For the text-containing cell, return its midpoint in [X, Y] coordinate format. 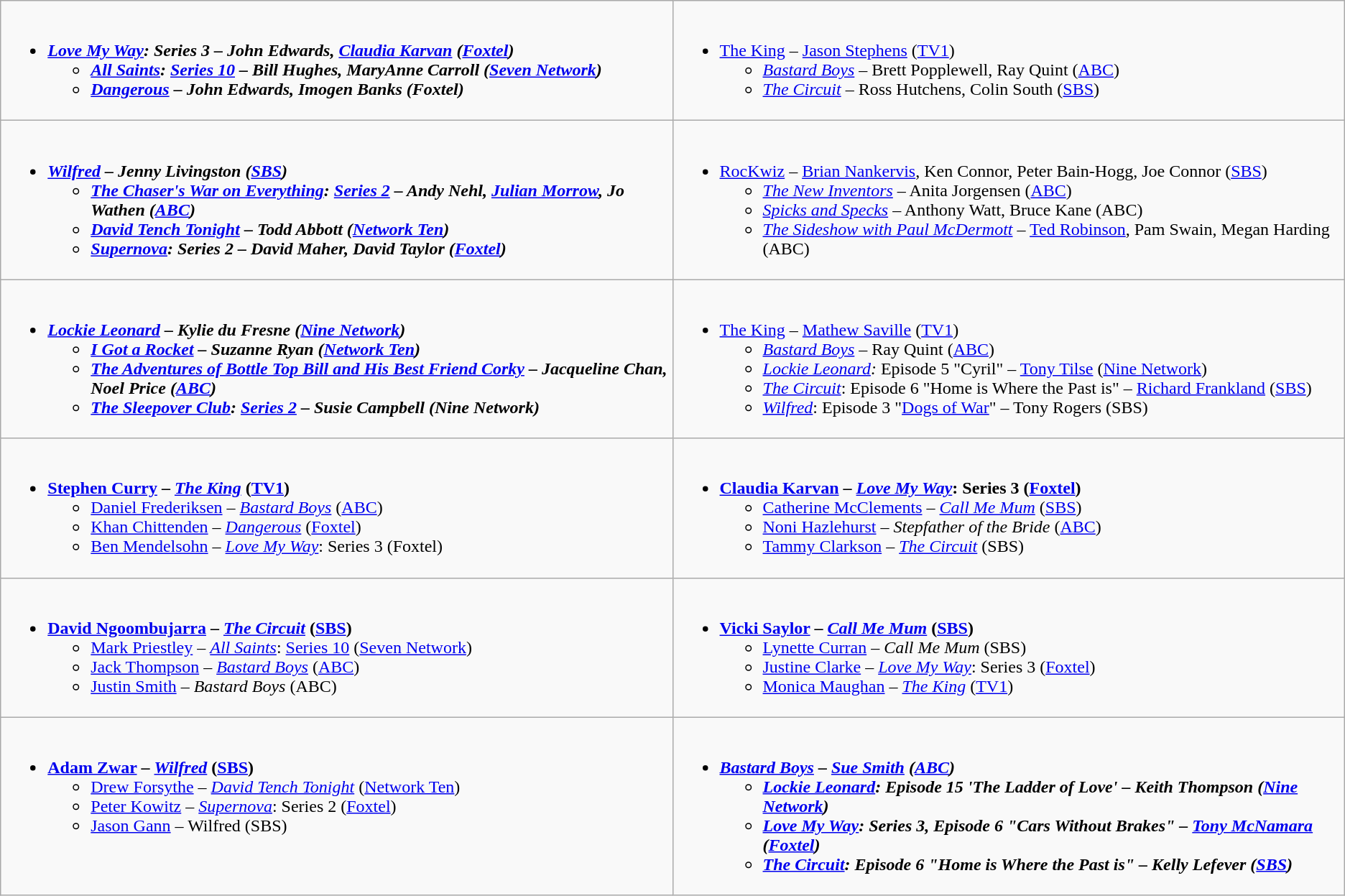
Vicki Saylor – Call Me Mum (SBS)Lynette Curran – Call Me Mum (SBS)Justine Clarke – Love My Way: Series 3 (Foxtel)Monica Maughan – The King (TV1) [1009, 647]
Adam Zwar – Wilfred (SBS)Drew Forsythe – David Tench Tonight (Network Ten)Peter Kowitz – Supernova: Series 2 (Foxtel)Jason Gann – Wilfred (SBS) [336, 806]
The King – Jason Stephens (TV1)Bastard Boys – Brett Popplewell, Ray Quint (ABC)The Circuit – Ross Hutchens, Colin South (SBS) [1009, 60]
